Determine the (X, Y) coordinate at the center of the cell enclosing the given text.  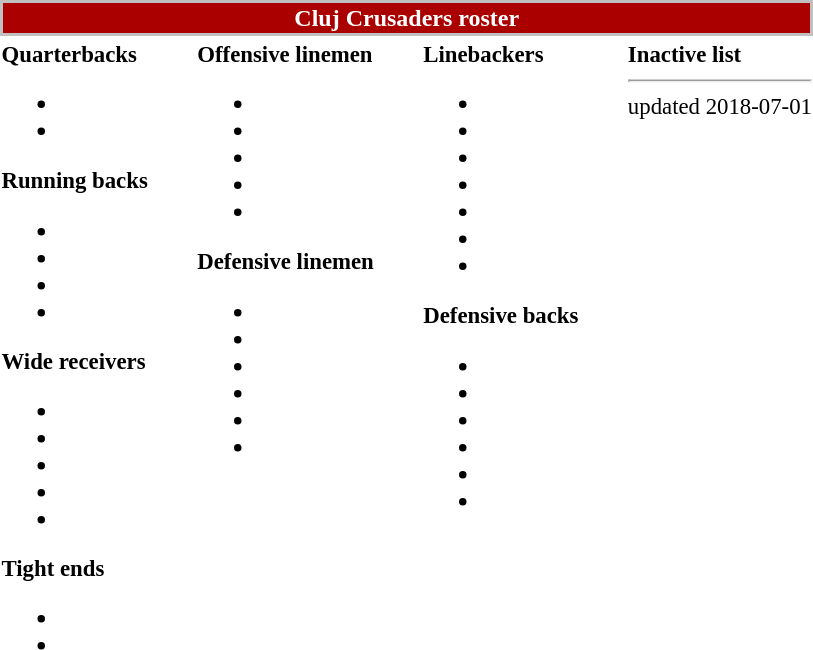
Cluj Crusaders roster (406, 18)
